Capture the cell that displays the provided text and extract its (x, y) central coordinate. 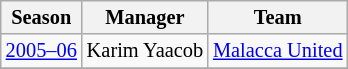
Malacca United (278, 51)
Season (42, 17)
Karim Yaacob (145, 51)
Manager (145, 17)
Team (278, 17)
2005–06 (42, 51)
